Find where the given text appears and provide that cell's center as (X, Y) coordinate. 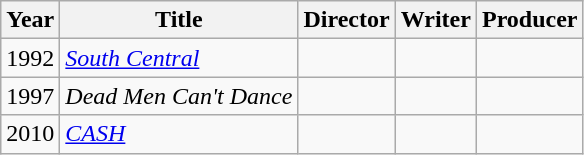
1997 (30, 96)
Title (179, 20)
Year (30, 20)
CASH (179, 134)
Writer (436, 20)
Producer (530, 20)
Dead Men Can't Dance (179, 96)
South Central (179, 58)
1992 (30, 58)
2010 (30, 134)
Director (346, 20)
